Find where the given text appears and provide that cell's center as [x, y] coordinate. 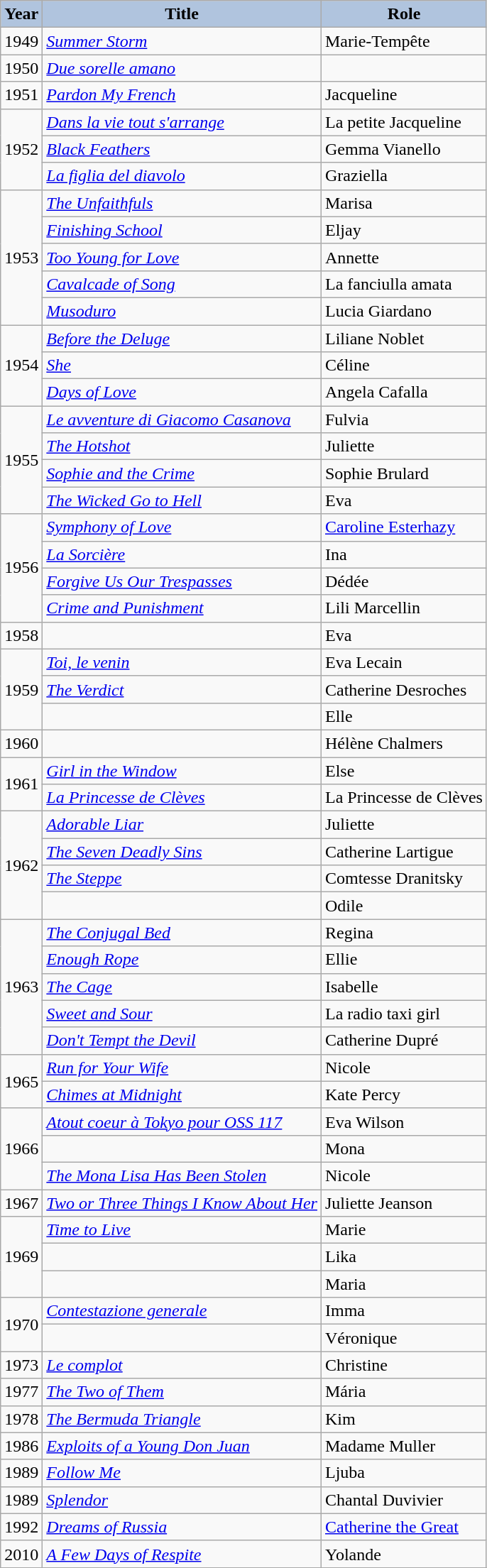
Chimes at Midnight [182, 1095]
Days of Love [182, 393]
Elle [403, 716]
Run for Your Wife [182, 1068]
Two or Three Things I Know About Her [182, 1203]
Ellie [403, 960]
1965 [21, 1081]
1963 [21, 987]
The Hotshot [182, 446]
La petite Jacqueline [403, 122]
Dédée [403, 581]
Marisa [403, 203]
Role [403, 14]
Christine [403, 1365]
The Seven Deadly Sins [182, 852]
1961 [21, 784]
Véronique [403, 1338]
Regina [403, 933]
La figlia del diavolo [182, 176]
Time to Live [182, 1230]
Atout coeur à Tokyo pour OSS 117 [182, 1122]
Ina [403, 554]
Céline [403, 366]
Annette [403, 257]
Lika [403, 1257]
Isabelle [403, 987]
Don't Tempt the Devil [182, 1041]
Le complot [182, 1365]
The Wicked Go to Hell [182, 500]
Else [403, 770]
1966 [21, 1148]
1956 [21, 568]
Enough Rope [182, 960]
Catherine the Great [403, 1527]
Madame Muller [403, 1446]
Lucia Giardano [403, 311]
Graziella [403, 176]
The Conjugal Bed [182, 933]
1950 [21, 68]
Gemma Vianello [403, 149]
Caroline Esterhazy [403, 527]
Title [182, 14]
1955 [21, 460]
Sophie Brulard [403, 473]
The Cage [182, 987]
Adorable Liar [182, 825]
Finishing School [182, 230]
1992 [21, 1527]
Eva Wilson [403, 1122]
1949 [21, 41]
Pardon My French [182, 95]
Imma [403, 1311]
Kim [403, 1419]
Mona [403, 1148]
Hélène Chalmers [403, 743]
1978 [21, 1419]
Dans la vie tout s'arrange [182, 122]
The Unfaithfuls [182, 203]
The Bermuda Triangle [182, 1419]
The Steppe [182, 879]
La Sorcière [182, 554]
Before the Deluge [182, 339]
Toi, le venin [182, 662]
Exploits of a Young Don Juan [182, 1446]
La radio taxi girl [403, 1014]
Summer Storm [182, 41]
Angela Cafalla [403, 393]
1951 [21, 95]
She [182, 366]
Chantal Duvivier [403, 1500]
Catherine Desroches [403, 689]
Marie [403, 1230]
Juliette Jeanson [403, 1203]
Maria [403, 1284]
Eljay [403, 230]
1952 [21, 149]
Yolande [403, 1554]
1967 [21, 1203]
1953 [21, 257]
Odile [403, 906]
Sweet and Sour [182, 1014]
Splendor [182, 1500]
Le avventure di Giacomo Casanova [182, 420]
Dreams of Russia [182, 1527]
Black Feathers [182, 149]
Eva Lecain [403, 662]
1954 [21, 366]
Too Young for Love [182, 257]
Jacqueline [403, 95]
Catherine Dupré [403, 1041]
Catherine Lartigue [403, 852]
Crime and Punishment [182, 608]
A Few Days of Respite [182, 1554]
2010 [21, 1554]
Ljuba [403, 1473]
Fulvia [403, 420]
Follow Me [182, 1473]
1960 [21, 743]
Contestazione generale [182, 1311]
Cavalcade of Song [182, 284]
1962 [21, 865]
The Verdict [182, 689]
1986 [21, 1446]
The Mona Lisa Has Been Stolen [182, 1175]
Lili Marcellin [403, 608]
Due sorelle amano [182, 68]
1959 [21, 689]
Musoduro [182, 311]
The Two of Them [182, 1392]
Forgive Us Our Trespasses [182, 581]
Year [21, 14]
Sophie and the Crime [182, 473]
1973 [21, 1365]
La fanciulla amata [403, 284]
Girl in the Window [182, 770]
Marie-Tempête [403, 41]
Symphony of Love [182, 527]
Mária [403, 1392]
Comtesse Dranitsky [403, 879]
Liliane Noblet [403, 339]
1977 [21, 1392]
1970 [21, 1325]
1969 [21, 1257]
Kate Percy [403, 1095]
1958 [21, 635]
